Identify which cell holds the provided text, then report its (X, Y) central coordinate. 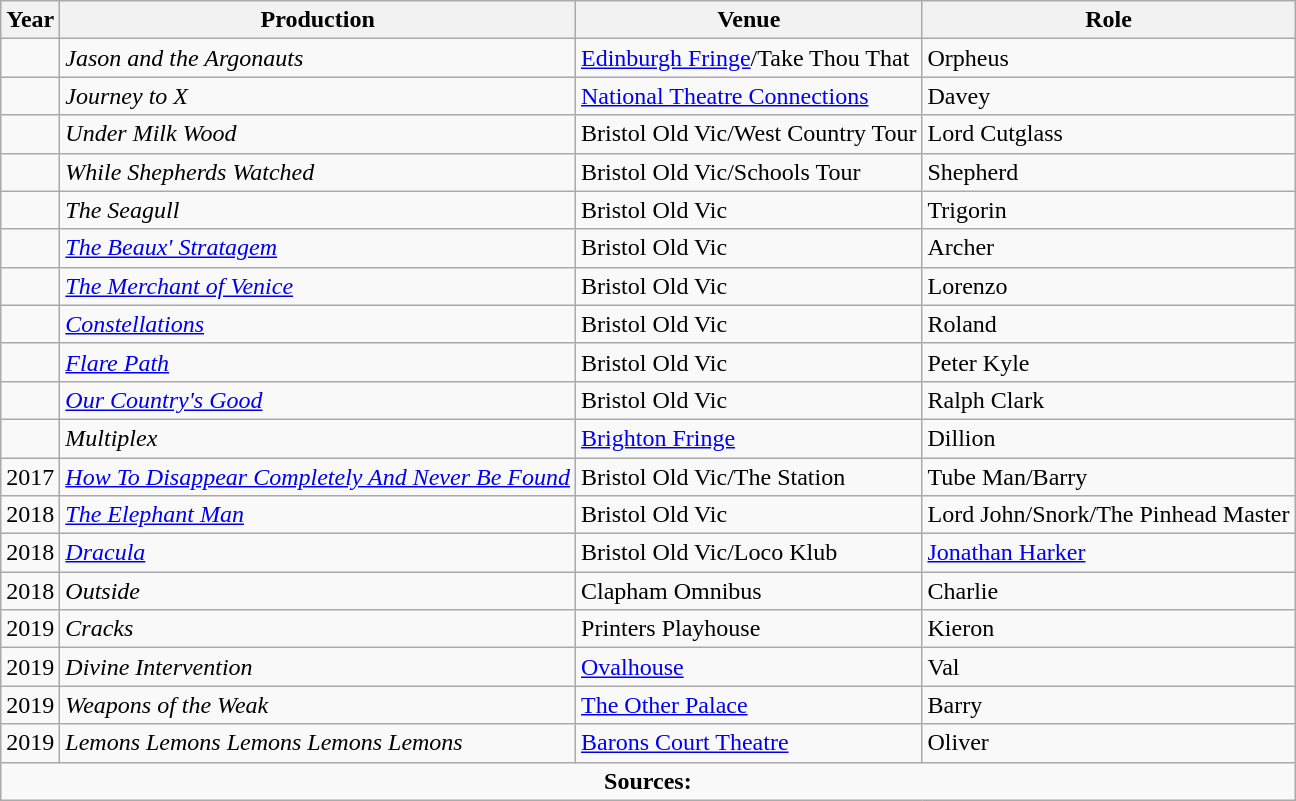
Charlie (1108, 591)
Tube Man/Barry (1108, 477)
Constellations (318, 324)
Val (1108, 667)
Bristol Old Vic/Schools Tour (749, 172)
National Theatre Connections (749, 96)
Bristol Old Vic/Loco Klub (749, 553)
Brighton Fringe (749, 438)
Lord John/Snork/The Pinhead Master (1108, 515)
Production (318, 20)
The Other Palace (749, 705)
Year (30, 20)
Peter Kyle (1108, 362)
Shepherd (1108, 172)
Barry (1108, 705)
Kieron (1108, 629)
Jonathan Harker (1108, 553)
Venue (749, 20)
Bristol Old Vic/The Station (749, 477)
Flare Path (318, 362)
Dracula (318, 553)
Role (1108, 20)
Sources: (648, 781)
Lemons Lemons Lemons Lemons Lemons (318, 743)
Journey to X (318, 96)
Clapham Omnibus (749, 591)
Archer (1108, 248)
Our Country's Good (318, 400)
Dillion (1108, 438)
Roland (1108, 324)
Multiplex (318, 438)
Lorenzo (1108, 286)
Davey (1108, 96)
Barons Court Theatre (749, 743)
While Shepherds Watched (318, 172)
Outside (318, 591)
Under Milk Wood (318, 134)
Trigorin (1108, 210)
Oliver (1108, 743)
The Seagull (318, 210)
The Beaux' Stratagem (318, 248)
Cracks (318, 629)
The Elephant Man (318, 515)
2017 (30, 477)
Bristol Old Vic/West Country Tour (749, 134)
How To Disappear Completely And Never Be Found (318, 477)
Ralph Clark (1108, 400)
Edinburgh Fringe/Take Thou That (749, 58)
Jason and the Argonauts (318, 58)
Lord Cutglass (1108, 134)
Ovalhouse (749, 667)
Divine Intervention (318, 667)
Printers Playhouse (749, 629)
Weapons of the Weak (318, 705)
The Merchant of Venice (318, 286)
Orpheus (1108, 58)
